Provide the (x, y) coordinate of the cell's center where the given text is located.  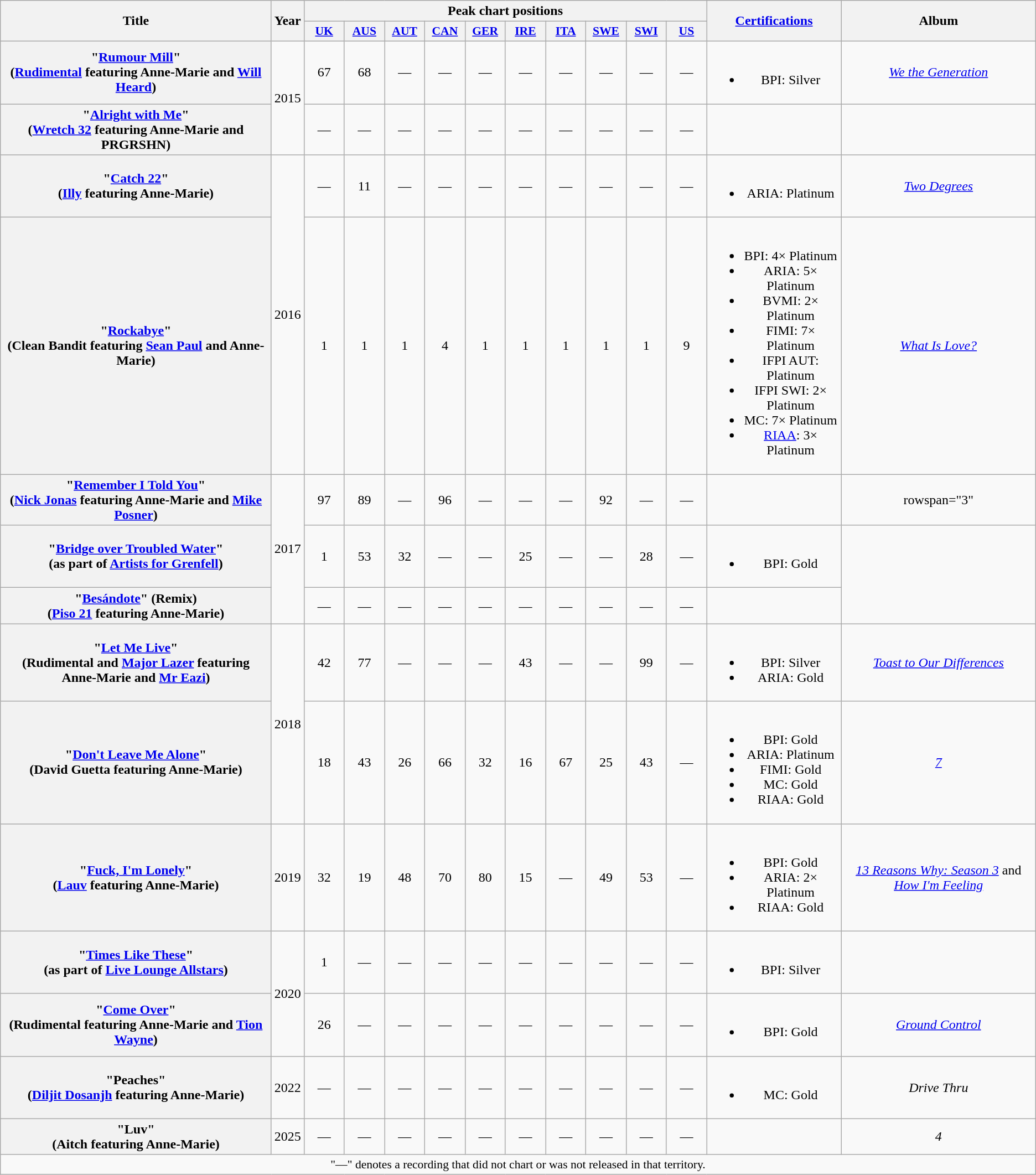
MC: Gold (774, 1087)
48 (405, 877)
42 (324, 662)
7 (939, 763)
SWE (607, 32)
18 (324, 763)
US (686, 32)
SWI (646, 32)
92 (607, 500)
11 (364, 186)
Toast to Our Differences (939, 662)
"Rockabye"(Clean Bandit featuring Sean Paul and Anne-Marie) (136, 346)
"Luv"(Aitch featuring Anne-Marie) (136, 1137)
9 (686, 346)
GER (485, 32)
15 (526, 877)
"Times Like These"(as part of Live Lounge Allstars) (136, 962)
2019 (288, 877)
66 (445, 763)
BPI: SilverARIA: Gold (774, 662)
ITA (566, 32)
49 (607, 877)
"Alright with Me"(Wretch 32 featuring Anne-Marie and PRGRSHN) (136, 130)
CAN (445, 32)
"—" denotes a recording that did not chart or was not released in that territory. (518, 1164)
Certifications (774, 21)
UK (324, 32)
16 (526, 763)
"Catch 22"(Illy featuring Anne-Marie) (136, 186)
AUT (405, 32)
68 (364, 72)
28 (646, 557)
Two Degrees (939, 186)
What Is Love? (939, 346)
2016 (288, 314)
"Peaches"(Diljit Dosanjh featuring Anne-Marie) (136, 1087)
19 (364, 877)
AUS (364, 32)
13 Reasons Why: Season 3 and How I'm Feeling (939, 877)
80 (485, 877)
"Don't Leave Me Alone"(David Guetta featuring Anne-Marie) (136, 763)
We the Generation (939, 72)
70 (445, 877)
"Remember I Told You"(Nick Jonas featuring Anne-Marie and Mike Posner) (136, 500)
rowspan="3" (939, 500)
BPI: 4× PlatinumARIA: 5× PlatinumBVMI: 2× PlatinumFIMI: 7× PlatinumIFPI AUT: PlatinumIFPI SWI: 2× PlatinumMC: 7× PlatinumRIAA: 3× Platinum (774, 346)
Album (939, 21)
2020 (288, 993)
Year (288, 21)
2025 (288, 1137)
96 (445, 500)
2018 (288, 724)
Peak chart positions (505, 11)
77 (364, 662)
"Besándote" (Remix)(Piso 21 featuring Anne-Marie) (136, 605)
BPI: GoldARIA: 2× PlatinumRIAA: Gold (774, 877)
"Let Me Live"(Rudimental and Major Lazer featuring Anne-Marie and Mr Eazi) (136, 662)
89 (364, 500)
2015 (288, 97)
Drive Thru (939, 1087)
2022 (288, 1087)
"Rumour Mill"(Rudimental featuring Anne-Marie and Will Heard) (136, 72)
"Come Over"(Rudimental featuring Anne-Marie and Tion Wayne) (136, 1025)
99 (646, 662)
ARIA: Platinum (774, 186)
2017 (288, 549)
IRE (526, 32)
Ground Control (939, 1025)
"Bridge over Troubled Water"(as part of Artists for Grenfell) (136, 557)
97 (324, 500)
BPI: GoldARIA: PlatinumFIMI: GoldMC: GoldRIAA: Gold (774, 763)
Title (136, 21)
"Fuck, I'm Lonely"(Lauv featuring Anne-Marie) (136, 877)
